Locate the cell with the specified text and output its [X, Y] center coordinate. 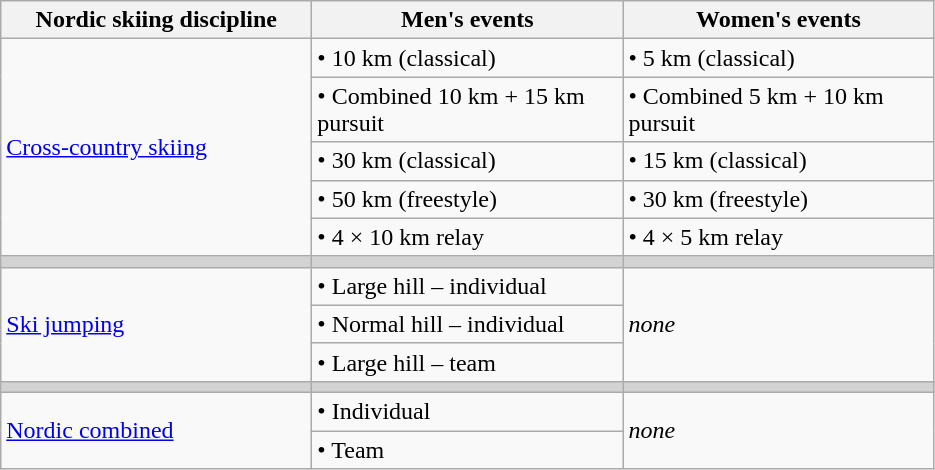
• 10 km (classical) [468, 58]
• 30 km (freestyle) [778, 199]
• 15 km (classical) [778, 161]
• Individual [468, 411]
• Combined 5 km + 10 km pursuit [778, 110]
• Large hill – individual [468, 286]
Men's events [468, 20]
• Team [468, 449]
• 4 × 10 km relay [468, 237]
• 30 km (classical) [468, 161]
Cross-country skiing [156, 148]
• 5 km (classical) [778, 58]
Women's events [778, 20]
• Large hill – team [468, 362]
• 50 km (freestyle) [468, 199]
• Normal hill – individual [468, 324]
• 4 × 5 km relay [778, 237]
Nordic combined [156, 430]
Ski jumping [156, 324]
• Combined 10 km + 15 km pursuit [468, 110]
Nordic skiing discipline [156, 20]
